Output the [X, Y] coordinate of the center of the cell containing the given text.  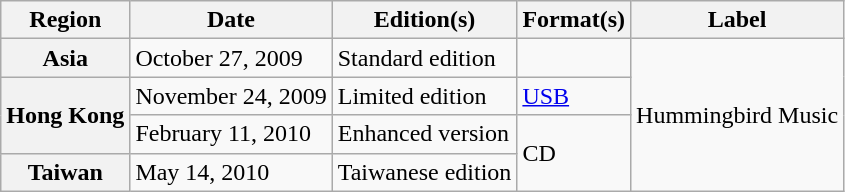
Enhanced version [424, 134]
Date [231, 20]
Asia [66, 58]
Taiwanese edition [424, 172]
Region [66, 20]
Standard edition [424, 58]
Taiwan [66, 172]
CD [574, 153]
February 11, 2010 [231, 134]
Hong Kong [66, 115]
Hummingbird Music [738, 115]
May 14, 2010 [231, 172]
USB [574, 96]
October 27, 2009 [231, 58]
November 24, 2009 [231, 96]
Format(s) [574, 20]
Limited edition [424, 96]
Label [738, 20]
Edition(s) [424, 20]
